Scan for the cell matching the given text and deliver its (X, Y) coordinate at center. 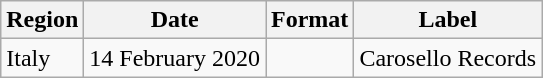
Carosello Records (448, 58)
Region (42, 20)
Format (310, 20)
Date (175, 20)
14 February 2020 (175, 58)
Italy (42, 58)
Label (448, 20)
